Identify which cell holds the provided text, then report its (X, Y) central coordinate. 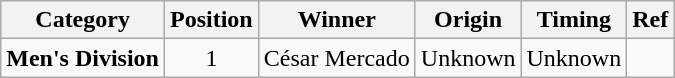
1 (212, 58)
Winner (336, 20)
Men's Division (83, 58)
Category (83, 20)
Timing (574, 20)
Ref (650, 20)
Position (212, 20)
César Mercado (336, 58)
Origin (468, 20)
